Detect which cell encompasses the target text, then output its (X, Y) center coordinate. 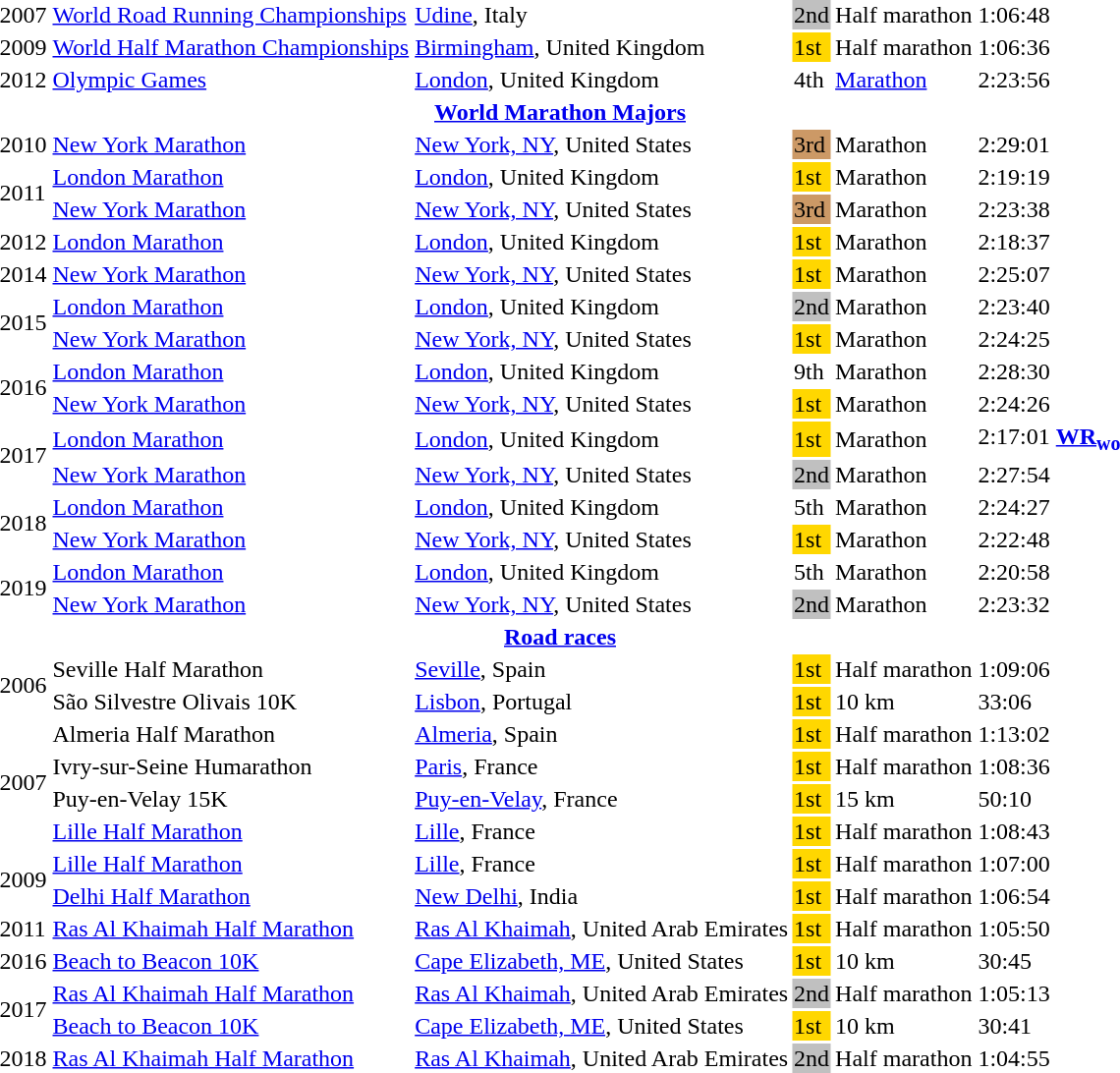
World Road Running Championships (231, 15)
Paris, France (601, 766)
Birmingham, United Kingdom (601, 47)
4th (812, 80)
New Delhi, India (601, 896)
São Silvestre Olivais 10K (231, 702)
9th (812, 371)
Lisbon, Portugal (601, 702)
Puy-en-Velay 15K (231, 799)
Almeria Half Marathon (231, 734)
Seville, Spain (601, 669)
Puy-en-Velay, France (601, 799)
Ivry-sur-Seine Humarathon (231, 766)
Udine, Italy (601, 15)
Seville Half Marathon (231, 669)
Olympic Games (231, 80)
Almeria, Spain (601, 734)
Delhi Half Marathon (231, 896)
15 km (904, 799)
World Half Marathon Championships (231, 47)
